Find where the given text appears and provide that cell's center as [X, Y] coordinate. 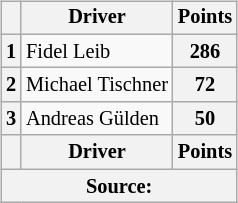
Michael Tischner [97, 85]
1 [11, 51]
2 [11, 85]
Fidel Leib [97, 51]
Andreas Gülden [97, 119]
50 [205, 119]
72 [205, 85]
3 [11, 119]
286 [205, 51]
Source: [119, 186]
